Find where the given text appears and provide that cell's center as (x, y) coordinate. 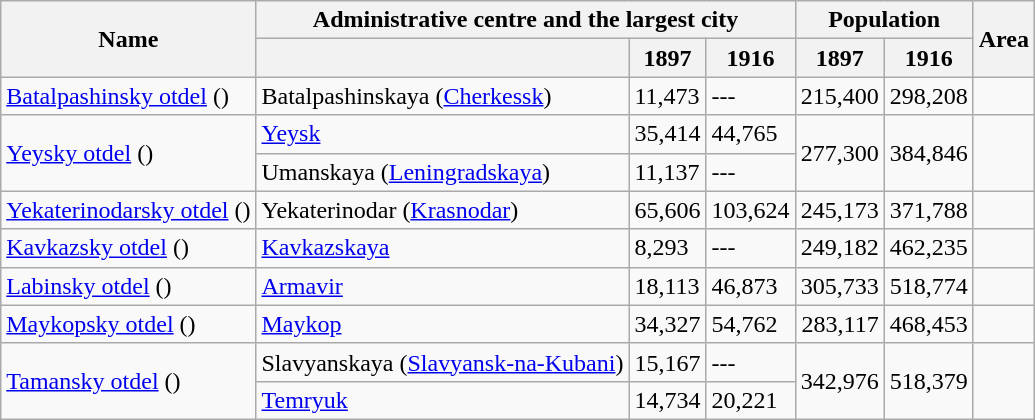
518,379 (928, 381)
35,414 (668, 134)
46,873 (750, 286)
Yeysk (442, 134)
Yekaterinodarsky otdel () (128, 210)
462,235 (928, 248)
Population (884, 20)
Kavkazskaya (442, 248)
298,208 (928, 96)
215,400 (840, 96)
249,182 (840, 248)
34,327 (668, 324)
283,117 (840, 324)
384,846 (928, 153)
18,113 (668, 286)
15,167 (668, 362)
468,453 (928, 324)
11,137 (668, 172)
518,774 (928, 286)
Umanskaya (Leningradskaya) (442, 172)
Labinsky otdel () (128, 286)
Batalpashinskaya (Cherkessk) (442, 96)
44,765 (750, 134)
8,293 (668, 248)
Slavyanskaya (Slavyansk-na-Kubani) (442, 362)
54,762 (750, 324)
305,733 (840, 286)
245,173 (840, 210)
Maykop (442, 324)
65,606 (668, 210)
11,473 (668, 96)
277,300 (840, 153)
20,221 (750, 400)
Tamansky otdel () (128, 381)
Armavir (442, 286)
Area (1004, 39)
Name (128, 39)
Yekaterinodar (Krasnodar) (442, 210)
Kavkazsky otdel () (128, 248)
Yeysky otdel () (128, 153)
103,624 (750, 210)
Maykopsky otdel () (128, 324)
342,976 (840, 381)
371,788 (928, 210)
Temryuk (442, 400)
Administrative centre and the largest city (526, 20)
Batalpashinsky otdel () (128, 96)
14,734 (668, 400)
